Extract the (X, Y) coordinate from the center of the cell holding the provided text.  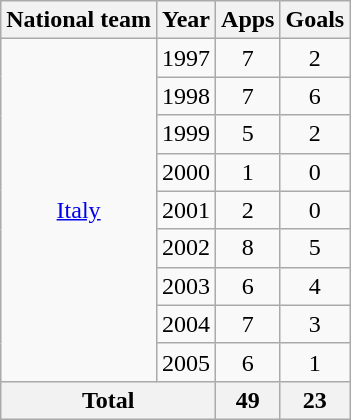
National team (79, 20)
2000 (186, 172)
2005 (186, 362)
Total (108, 400)
Italy (79, 210)
4 (315, 286)
2004 (186, 324)
1999 (186, 134)
2002 (186, 248)
1997 (186, 58)
Year (186, 20)
2001 (186, 210)
23 (315, 400)
8 (248, 248)
2003 (186, 286)
Goals (315, 20)
3 (315, 324)
Apps (248, 20)
1998 (186, 96)
49 (248, 400)
